Extract the [X, Y] coordinate from the center of the cell holding the provided text.  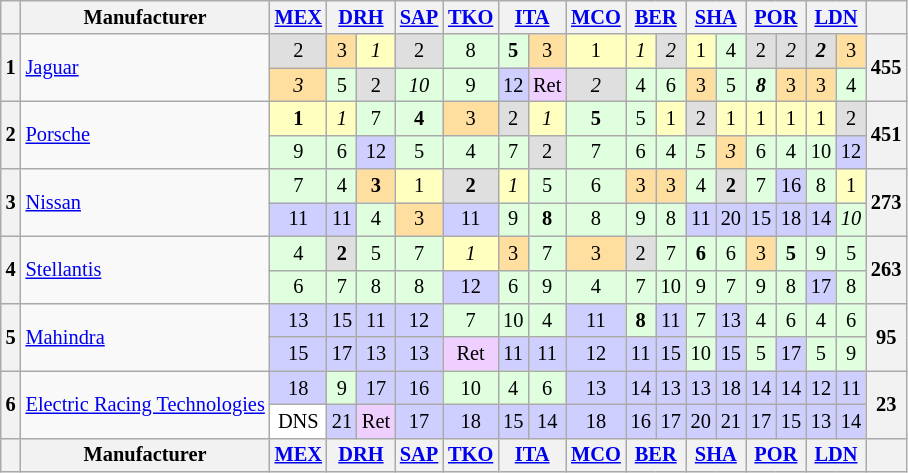
Jaguar [146, 68]
Nissan [146, 202]
Electric Racing Technologies [146, 404]
DNS [298, 421]
Mahindra [146, 336]
Stellantis [146, 270]
23 [886, 404]
451 [886, 134]
Porsche [146, 134]
273 [886, 202]
263 [886, 270]
95 [886, 336]
455 [886, 68]
